Scan for the cell matching the given text and deliver its (X, Y) coordinate at center. 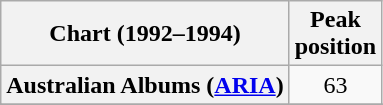
Chart (1992–1994) (145, 34)
Australian Albums (ARIA) (145, 85)
Peakposition (335, 34)
63 (335, 85)
